Determine the [x, y] coordinate at the center of the cell enclosing the given text.  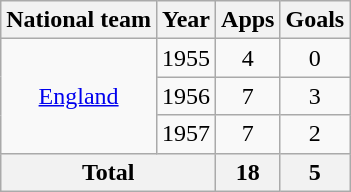
Goals [315, 20]
England [79, 96]
1956 [186, 96]
1957 [186, 134]
18 [248, 172]
0 [315, 58]
Year [186, 20]
5 [315, 172]
3 [315, 96]
Total [108, 172]
Apps [248, 20]
1955 [186, 58]
National team [79, 20]
2 [315, 134]
4 [248, 58]
